For the text-containing cell, return its midpoint in (X, Y) coordinate format. 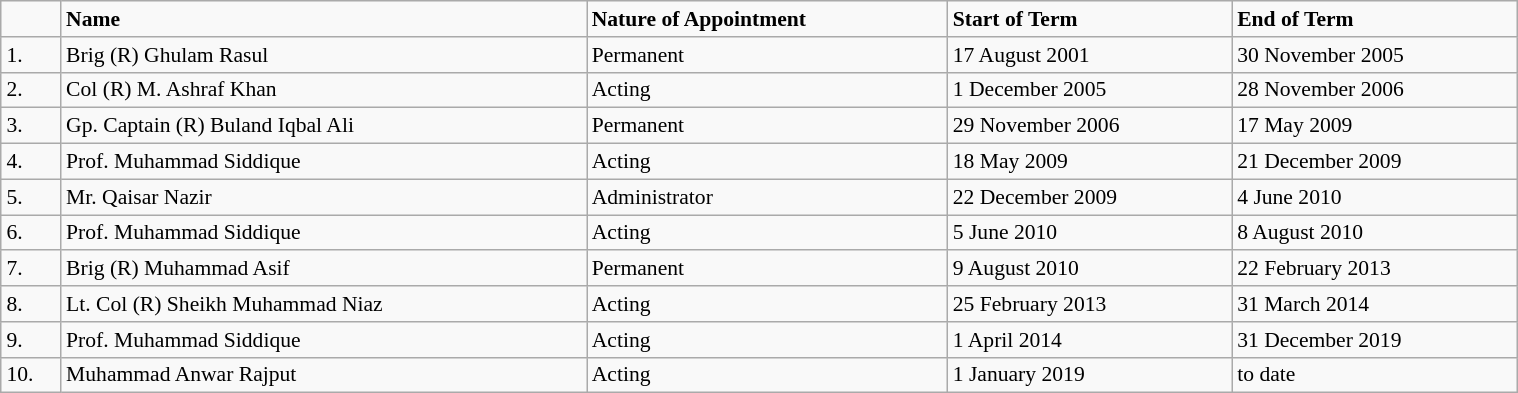
Nature of Appointment (768, 19)
Administrator (768, 197)
1 January 2019 (1090, 375)
5. (31, 197)
1 April 2014 (1090, 340)
6. (31, 233)
17 August 2001 (1090, 55)
25 February 2013 (1090, 304)
Muhammad Anwar Rajput (324, 375)
Mr. Qaisar Nazir (324, 197)
22 February 2013 (1374, 269)
22 December 2009 (1090, 197)
21 December 2009 (1374, 162)
1. (31, 55)
Gp. Captain (R) Buland Iqbal Ali (324, 126)
31 December 2019 (1374, 340)
30 November 2005 (1374, 55)
Name (324, 19)
17 May 2009 (1374, 126)
Brig (R) Muhammad Asif (324, 269)
18 May 2009 (1090, 162)
4. (31, 162)
31 March 2014 (1374, 304)
8 August 2010 (1374, 233)
8. (31, 304)
10. (31, 375)
End of Term (1374, 19)
4 June 2010 (1374, 197)
9. (31, 340)
3. (31, 126)
9 August 2010 (1090, 269)
Col (R) M. Ashraf Khan (324, 90)
7. (31, 269)
Lt. Col (R) Sheikh Muhammad Niaz (324, 304)
2. (31, 90)
29 November 2006 (1090, 126)
28 November 2006 (1374, 90)
5 June 2010 (1090, 233)
Start of Term (1090, 19)
to date (1374, 375)
Brig (R) Ghulam Rasul (324, 55)
1 December 2005 (1090, 90)
